Extract the [x, y] coordinate from the center of the cell holding the provided text.  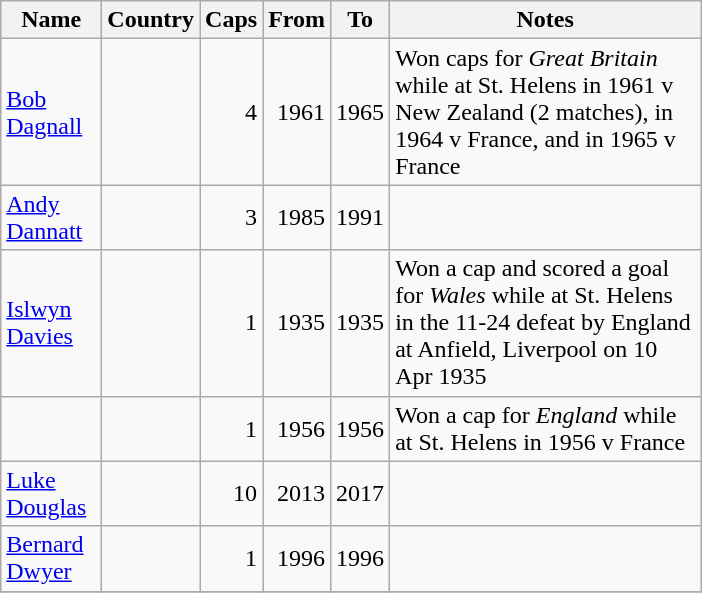
Won a cap for England while at St. Helens in 1956 v France [546, 428]
Country [151, 20]
1985 [297, 218]
4 [232, 112]
Won caps for Great Britain while at St. Helens in 1961 v New Zealand (2 matches), in 1964 v France, and in 1965 v France [546, 112]
Bernard Dwyer [52, 558]
1991 [360, 218]
1965 [360, 112]
Caps [232, 20]
Name [52, 20]
3 [232, 218]
1961 [297, 112]
Andy Dannatt [52, 218]
Notes [546, 20]
Won a cap and scored a goal for Wales while at St. Helens in the 11-24 defeat by England at Anfield, Liverpool on 10 Apr 1935 [546, 323]
Bob Dagnall [52, 112]
2013 [297, 494]
To [360, 20]
From [297, 20]
Luke Douglas [52, 494]
10 [232, 494]
Islwyn Davies [52, 323]
2017 [360, 494]
